Pinpoint the cell where the given text exists, returning its (x, y) midpoint coordinate. 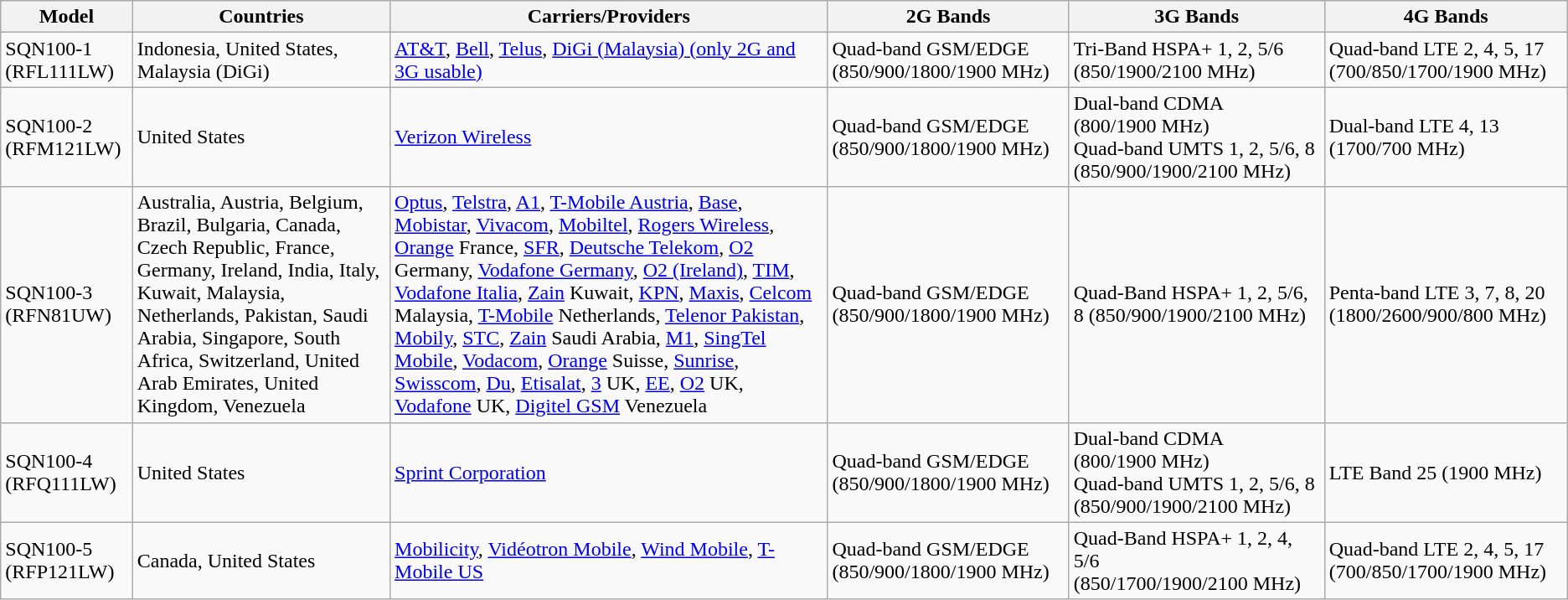
Indonesia, United States, Malaysia (DiGi) (261, 60)
SQN100-5 (RFP121LW) (67, 561)
Mobilicity, Vidéotron Mobile, Wind Mobile, T-Mobile US (609, 561)
SQN100-3 (RFN81UW) (67, 305)
Model (67, 17)
Quad-Band HSPA+ 1, 2, 5/6, 8 (850/900/1900/2100 MHz) (1196, 305)
Canada, United States (261, 561)
AT&T, Bell, Telus, DiGi (Malaysia) (only 2G and 3G usable) (609, 60)
Penta-band LTE 3, 7, 8, 20 (1800/2600/900/800 MHz) (1446, 305)
Quad-Band HSPA+ 1, 2, 4, 5/6 (850/1700/1900/2100 MHz) (1196, 561)
LTE Band 25 (1900 MHz) (1446, 473)
Countries (261, 17)
2G Bands (948, 17)
Verizon Wireless (609, 137)
Tri-Band HSPA+ 1, 2, 5/6 (850/1900/2100 MHz) (1196, 60)
SQN100-4 (RFQ111LW) (67, 473)
3G Bands (1196, 17)
Carriers/Providers (609, 17)
SQN100-1 (RFL111LW) (67, 60)
Sprint Corporation (609, 473)
4G Bands (1446, 17)
Dual-band LTE 4, 13 (1700/700 MHz) (1446, 137)
SQN100-2 (RFM121LW) (67, 137)
